Provide the (x, y) coordinate of the cell's center where the given text is located.  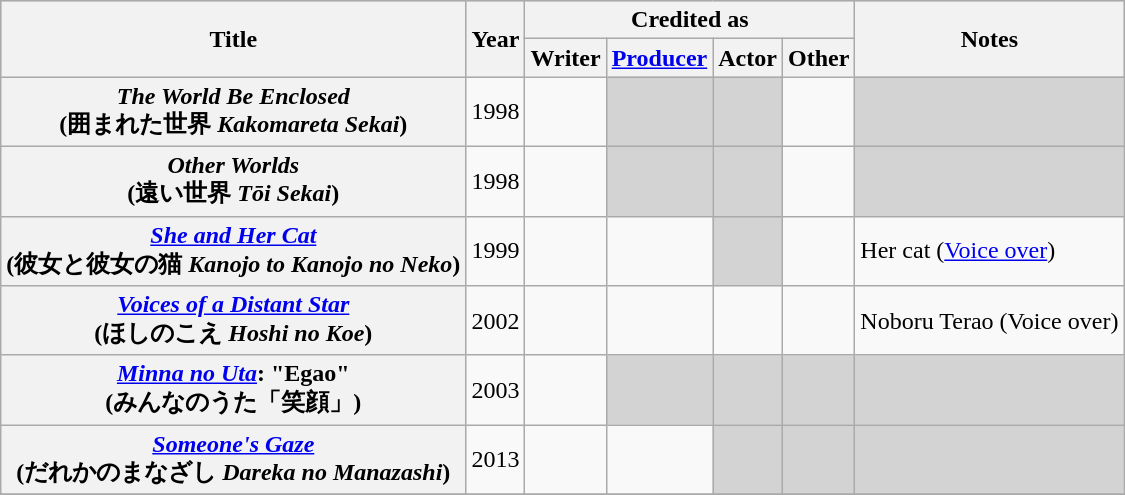
Notes (990, 39)
Voices of a Distant Star(ほしのこえ Hoshi no Koe) (234, 321)
Year (496, 39)
Her cat (Voice over) (990, 251)
Someone's Gaze(だれかのまなざし Dareka no Manazashi) (234, 460)
The World Be Enclosed(囲まれた世界 Kakomareta Sekai) (234, 112)
Other Worlds(遠い世界 Tōi Sekai) (234, 181)
Other (818, 58)
2002 (496, 321)
Title (234, 39)
Writer (566, 58)
Minna no Uta: "Egao"(みんなのうた「笑顔」) (234, 390)
She and Her Cat(彼女と彼女の猫 Kanojo to Kanojo no Neko) (234, 251)
1999 (496, 251)
Producer (660, 58)
Noboru Terao (Voice over) (990, 321)
2013 (496, 460)
Credited as (690, 20)
Actor (748, 58)
2003 (496, 390)
